Return the (x, y) coordinate for the center point of the cell that contains the specified text.  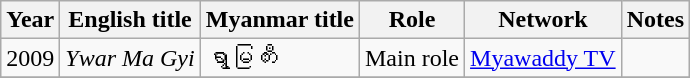
Year (30, 20)
Main role (412, 58)
2009 (30, 58)
Role (412, 20)
Network (544, 20)
ရွာမကြီး (280, 58)
English title (130, 20)
Notes (655, 20)
Myanmar title (280, 20)
Ywar Ma Gyi (130, 58)
Myawaddy TV (544, 58)
